Locate the cell with the specified text and output its (x, y) center coordinate. 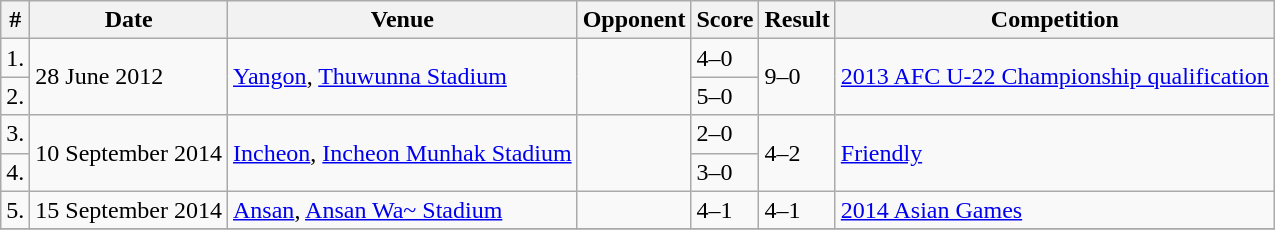
2014 Asian Games (1054, 210)
Venue (403, 20)
15 September 2014 (129, 210)
5–0 (725, 96)
4–2 (797, 153)
3. (16, 134)
# (16, 20)
Competition (1054, 20)
9–0 (797, 77)
5. (16, 210)
Incheon, Incheon Munhak Stadium (403, 153)
Ansan, Ansan Wa~ Stadium (403, 210)
4–0 (725, 58)
Score (725, 20)
Opponent (634, 20)
1. (16, 58)
2013 AFC U-22 Championship qualification (1054, 77)
Friendly (1054, 153)
Result (797, 20)
2–0 (725, 134)
4. (16, 172)
10 September 2014 (129, 153)
28 June 2012 (129, 77)
3–0 (725, 172)
Yangon, Thuwunna Stadium (403, 77)
2. (16, 96)
Date (129, 20)
